Capture the cell that displays the provided text and extract its [x, y] central coordinate. 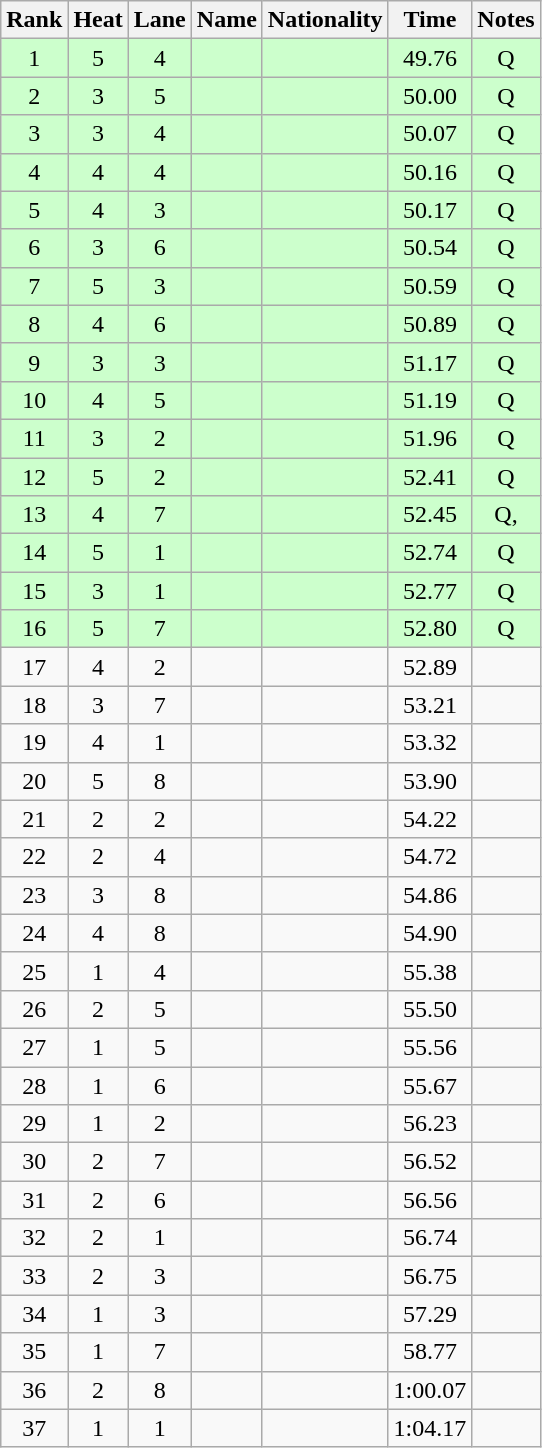
56.52 [430, 1162]
50.07 [430, 134]
13 [34, 515]
58.77 [430, 1352]
56.56 [430, 1200]
50.54 [430, 248]
Time [430, 20]
51.96 [430, 438]
50.16 [430, 172]
28 [34, 1085]
55.67 [430, 1085]
37 [34, 1428]
21 [34, 819]
30 [34, 1162]
Rank [34, 20]
49.76 [430, 58]
16 [34, 629]
31 [34, 1200]
52.89 [430, 667]
55.56 [430, 1047]
18 [34, 705]
9 [34, 362]
52.45 [430, 515]
10 [34, 400]
51.17 [430, 362]
Nationality [325, 20]
1:04.17 [430, 1428]
Name [226, 20]
53.32 [430, 743]
54.86 [430, 895]
52.74 [430, 553]
25 [34, 971]
35 [34, 1352]
24 [34, 933]
27 [34, 1047]
50.59 [430, 286]
57.29 [430, 1314]
12 [34, 477]
15 [34, 591]
52.77 [430, 591]
52.41 [430, 477]
29 [34, 1124]
26 [34, 1009]
53.21 [430, 705]
55.50 [430, 1009]
53.90 [430, 781]
56.75 [430, 1276]
Lane [160, 20]
Heat [98, 20]
19 [34, 743]
14 [34, 553]
50.89 [430, 324]
56.74 [430, 1238]
51.19 [430, 400]
1:00.07 [430, 1390]
Q, [506, 515]
33 [34, 1276]
23 [34, 895]
50.00 [430, 96]
56.23 [430, 1124]
20 [34, 781]
54.90 [430, 933]
32 [34, 1238]
54.22 [430, 819]
55.38 [430, 971]
22 [34, 857]
36 [34, 1390]
54.72 [430, 857]
50.17 [430, 210]
11 [34, 438]
52.80 [430, 629]
17 [34, 667]
34 [34, 1314]
Notes [506, 20]
